Determine the (x, y) coordinate at the center of the cell enclosing the given text.  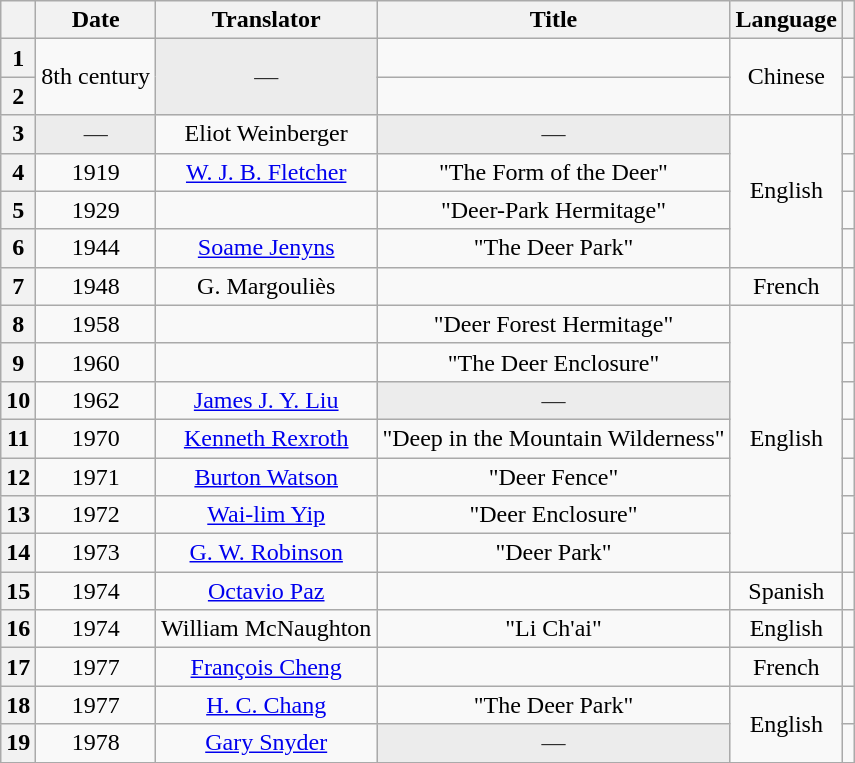
1960 (96, 362)
1 (18, 58)
1958 (96, 324)
"Deep in the Mountain Wilderness" (554, 438)
1972 (96, 515)
"Deer Enclosure" (554, 515)
H. C. Chang (266, 705)
G. Margouliès (266, 286)
Soame Jenyns (266, 248)
Burton Watson (266, 477)
7 (18, 286)
Kenneth Rexroth (266, 438)
Spanish (786, 591)
1929 (96, 210)
11 (18, 438)
1944 (96, 248)
2 (18, 96)
1970 (96, 438)
Eliot Weinberger (266, 134)
17 (18, 667)
Date (96, 20)
Language (786, 20)
4 (18, 172)
"The Deer Enclosure" (554, 362)
Wai-lim Yip (266, 515)
"Deer Fence" (554, 477)
W. J. B. Fletcher (266, 172)
Chinese (786, 77)
3 (18, 134)
1973 (96, 553)
10 (18, 400)
5 (18, 210)
1978 (96, 743)
"Deer-Park Hermitage" (554, 210)
13 (18, 515)
16 (18, 629)
8th century (96, 77)
19 (18, 743)
12 (18, 477)
"The Form of the Deer" (554, 172)
"Li Ch'ai" (554, 629)
Gary Snyder (266, 743)
Title (554, 20)
James J. Y. Liu (266, 400)
9 (18, 362)
François Cheng (266, 667)
8 (18, 324)
1971 (96, 477)
G. W. Robinson (266, 553)
"Deer Forest Hermitage" (554, 324)
14 (18, 553)
"Deer Park" (554, 553)
1962 (96, 400)
18 (18, 705)
William McNaughton (266, 629)
Translator (266, 20)
15 (18, 591)
6 (18, 248)
1919 (96, 172)
1948 (96, 286)
Octavio Paz (266, 591)
